Provide the [X, Y] coordinate of the cell's center where the given text is located.  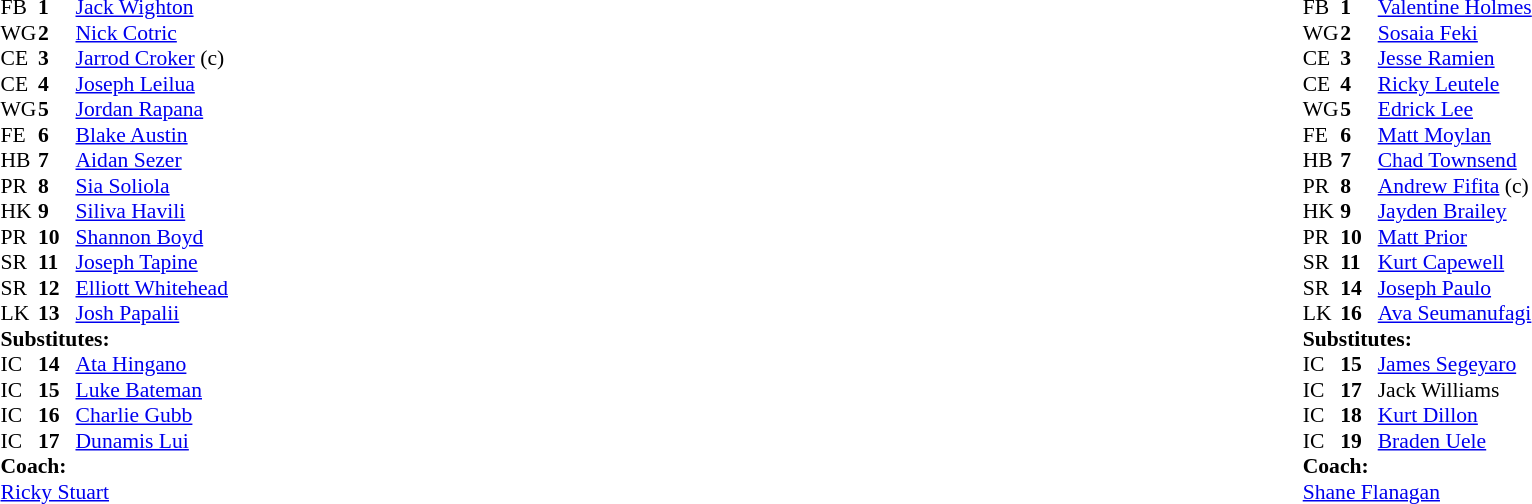
James Segeyaro [1455, 365]
Jesse Ramien [1455, 59]
Jayden Brailey [1455, 211]
Braden Uele [1455, 441]
Jack Williams [1455, 390]
Joseph Paulo [1455, 288]
Ricky Leutele [1455, 84]
Nick Cotric [152, 33]
Joseph Leilua [152, 84]
Josh Papalii [152, 313]
Matt Moylan [1455, 135]
Kurt Capewell [1455, 263]
Andrew Fifita (c) [1455, 186]
Sia Soliola [152, 186]
Blake Austin [152, 135]
18 [1359, 415]
Shannon Boyd [152, 237]
Siliva Havili [152, 211]
Ava Seumanufagi [1455, 313]
Aidan Sezer [152, 161]
Sosaia Feki [1455, 33]
12 [57, 288]
Dunamis Lui [152, 441]
Ata Hingano [152, 365]
Joseph Tapine [152, 263]
Charlie Gubb [152, 415]
Matt Prior [1455, 237]
Chad Townsend [1455, 161]
Elliott Whitehead [152, 288]
Luke Bateman [152, 390]
13 [57, 313]
Jarrod Croker (c) [152, 59]
Edrick Lee [1455, 109]
Jordan Rapana [152, 109]
Kurt Dillon [1455, 415]
19 [1359, 441]
